From the cell containing the given text, extract its center point as [x, y] coordinate. 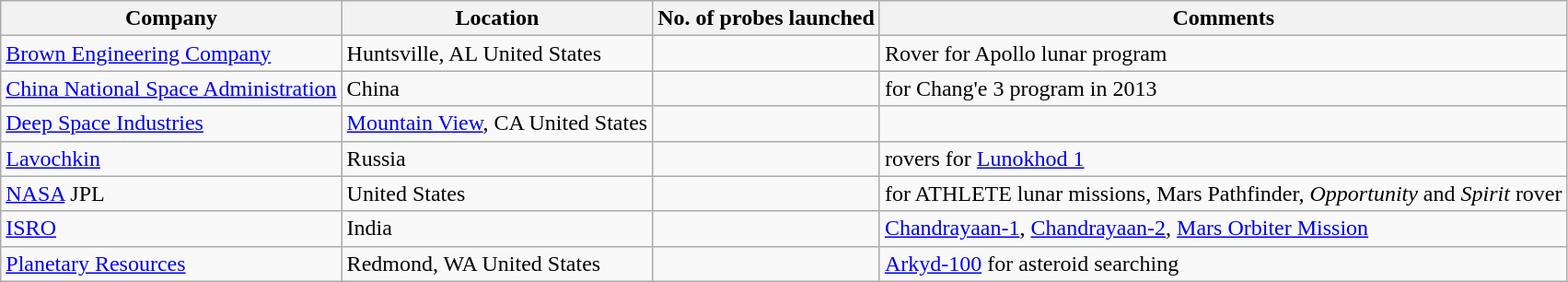
Company [171, 18]
for ATHLETE lunar missions, Mars Pathfinder, Opportunity and Spirit rover [1223, 194]
Planetary Resources [171, 264]
Comments [1223, 18]
Location [497, 18]
Russia [497, 159]
Mountain View, CA United States [497, 123]
Arkyd-100 for asteroid searching [1223, 264]
for Chang'e 3 program in 2013 [1223, 88]
India [497, 229]
ISRO [171, 229]
Redmond, WA United States [497, 264]
No. of probes launched [766, 18]
NASA JPL [171, 194]
Rover for Apollo lunar program [1223, 53]
Brown Engineering Company [171, 53]
China National Space Administration [171, 88]
Huntsville, AL United States [497, 53]
rovers for Lunokhod 1 [1223, 159]
China [497, 88]
United States [497, 194]
Deep Space Industries [171, 123]
Lavochkin [171, 159]
Chandrayaan-1, Chandrayaan-2, Mars Orbiter Mission [1223, 229]
